Scan for the cell matching the given text and deliver its [x, y] coordinate at center. 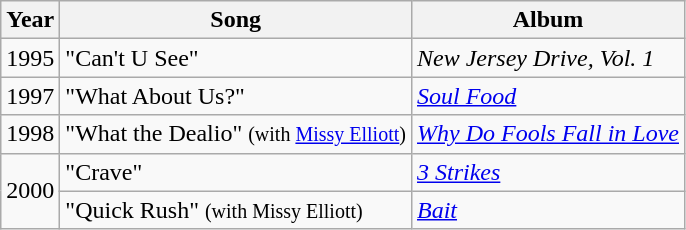
"Quick Rush" (with Missy Elliott) [236, 210]
Song [236, 20]
1995 [30, 58]
"Crave" [236, 172]
Why Do Fools Fall in Love [548, 134]
"What the Dealio" (with Missy Elliott) [236, 134]
New Jersey Drive, Vol. 1 [548, 58]
Year [30, 20]
2000 [30, 191]
"Can't U See" [236, 58]
Album [548, 20]
3 Strikes [548, 172]
1997 [30, 96]
Soul Food [548, 96]
"What About Us?" [236, 96]
1998 [30, 134]
Bait [548, 210]
